For the text-containing cell, return its midpoint in [x, y] coordinate format. 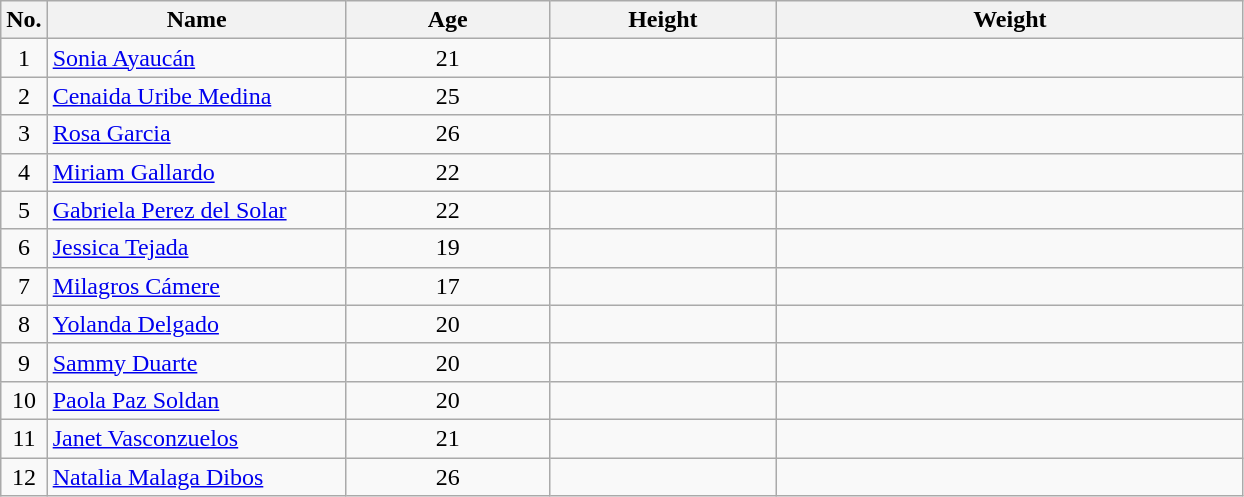
Gabriela Perez del Solar [196, 210]
1 [24, 58]
8 [24, 324]
Miriam Gallardo [196, 172]
3 [24, 134]
10 [24, 400]
12 [24, 477]
No. [24, 20]
Sonia Ayaucán [196, 58]
Yolanda Delgado [196, 324]
Height [662, 20]
25 [448, 96]
19 [448, 248]
Age [448, 20]
2 [24, 96]
Milagros Cámere [196, 286]
Cenaida Uribe Medina [196, 96]
11 [24, 438]
17 [448, 286]
4 [24, 172]
Paola Paz Soldan [196, 400]
9 [24, 362]
Sammy Duarte [196, 362]
Janet Vasconzuelos [196, 438]
Weight [1010, 20]
7 [24, 286]
Name [196, 20]
Rosa Garcia [196, 134]
Natalia Malaga Dibos [196, 477]
Jessica Tejada [196, 248]
5 [24, 210]
6 [24, 248]
